Locate the cell with the specified text and output its [x, y] center coordinate. 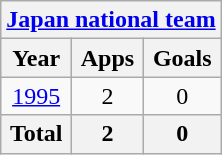
Goals [182, 58]
Year [36, 58]
Apps [108, 58]
Japan national team [111, 20]
Total [36, 134]
1995 [36, 96]
